Identify which cell holds the provided text, then report its [X, Y] central coordinate. 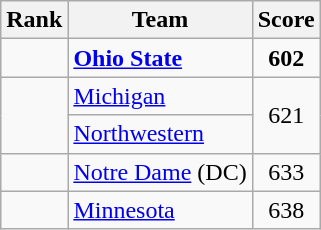
621 [286, 115]
633 [286, 172]
602 [286, 58]
Team [160, 20]
Notre Dame (DC) [160, 172]
Minnesota [160, 210]
Northwestern [160, 134]
Rank [34, 20]
Score [286, 20]
638 [286, 210]
Michigan [160, 96]
Ohio State [160, 58]
